Return the [X, Y] coordinate for the center point of the cell that contains the specified text.  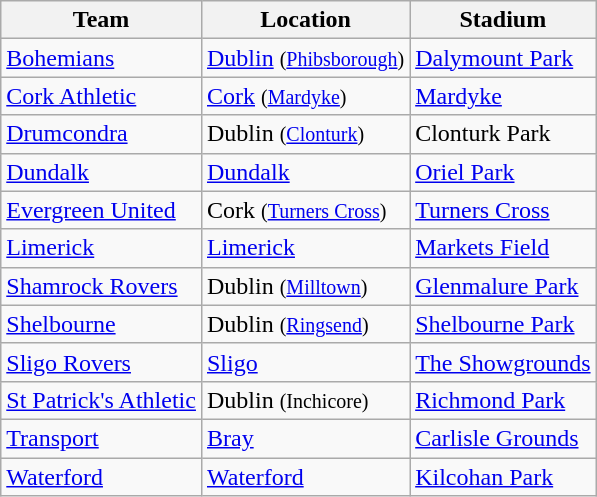
Dublin (Inchicore) [305, 400]
Shelbourne [102, 324]
Cork (Turners Cross) [305, 210]
Carlisle Grounds [503, 438]
Dublin (Clonturk) [305, 134]
Clonturk Park [503, 134]
Shamrock Rovers [102, 286]
Richmond Park [503, 400]
Team [102, 20]
Glenmalure Park [503, 286]
Location [305, 20]
Dublin (Milltown) [305, 286]
Markets Field [503, 248]
Kilcohan Park [503, 477]
Mardyke [503, 96]
Dalymount Park [503, 58]
The Showgrounds [503, 362]
Bray [305, 438]
Sligo Rovers [102, 362]
Transport [102, 438]
Dublin (Phibsborough) [305, 58]
Cork (Mardyke) [305, 96]
Cork Athletic [102, 96]
Stadium [503, 20]
Sligo [305, 362]
Turners Cross [503, 210]
Bohemians [102, 58]
Oriel Park [503, 172]
Drumcondra [102, 134]
Dublin (Ringsend) [305, 324]
St Patrick's Athletic [102, 400]
Evergreen United [102, 210]
Shelbourne Park [503, 324]
